Return the (X, Y) coordinate for the center point of the cell that contains the specified text.  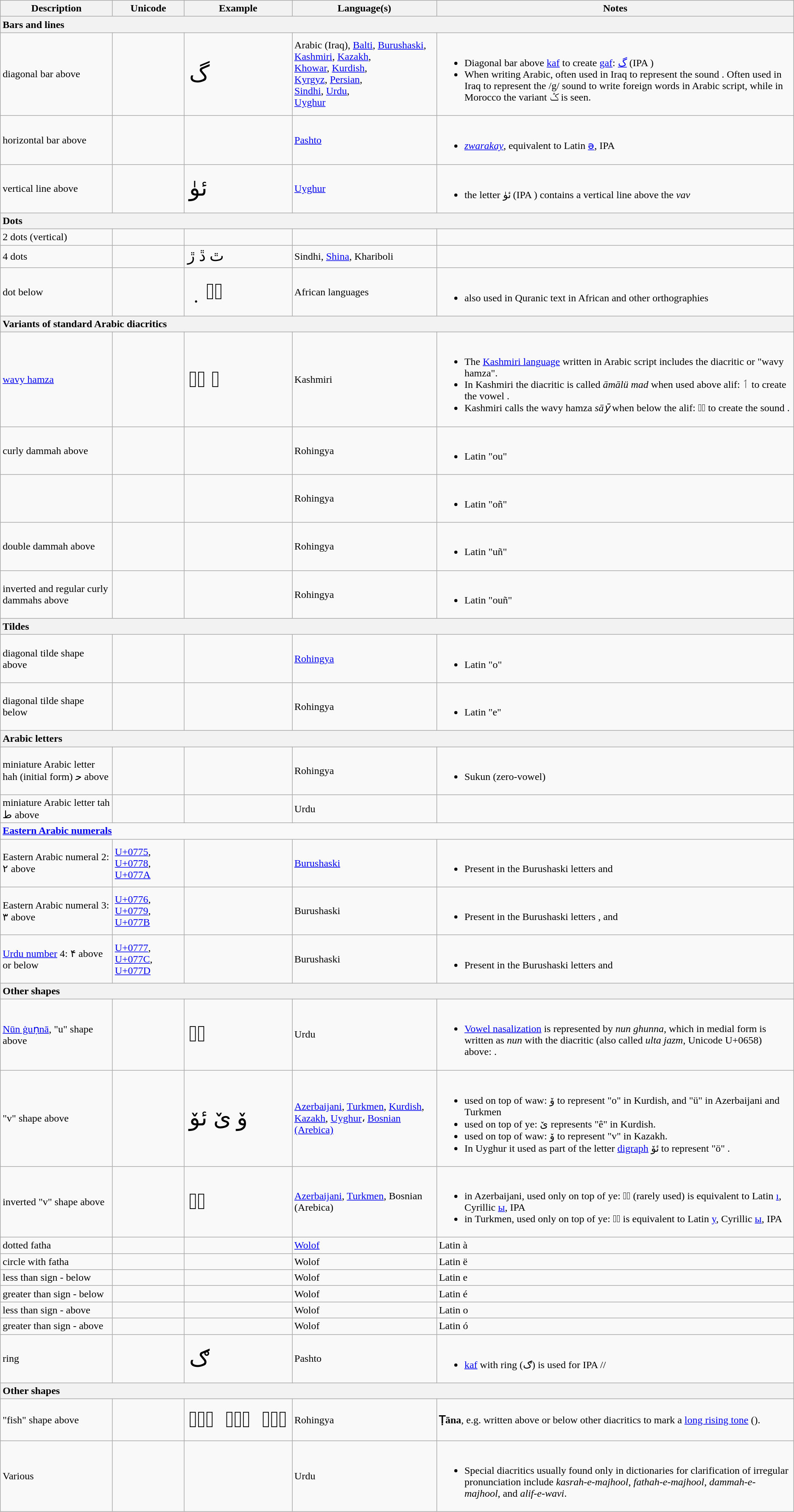
U+0775, U+0778, U+077A (148, 863)
African languages (365, 292)
Latin "ouñ" (615, 594)
Eastern Arabic numeral 2: ٢ above (56, 863)
ن٘ (238, 1035)
less than sign - above (56, 1310)
wavy hamza (56, 379)
Latin "ou" (615, 451)
Tildes (397, 626)
Latin à (615, 1246)
Eastern Arabic numeral 3: ٣ above (56, 911)
"fish" shape above (56, 1420)
Ṭāna, e.g. written above or below other diacritics to mark a long rising tone (). (615, 1420)
dot below (56, 292)
circle with fatha (56, 1262)
"v" shape above (56, 1119)
greater than sign - above (56, 1326)
Latin o (615, 1310)
Eastern Arabic numerals (397, 831)
diagonal bar above (56, 74)
Latin "o" (615, 659)
Variants of standard Arabic diacritics (397, 324)
ٿ ڐ ڙ (238, 257)
Unicode (148, 8)
Example (238, 8)
inverted and regular curly dammahs above (56, 594)
curly dammah above (56, 451)
ئۈ (238, 188)
Latin ë (615, 1262)
Latin "e" (615, 706)
Sindhi, Shina, Khariboli (365, 257)
diagonal tilde shape below (56, 706)
ring (56, 1359)
U+0777, U+077C, U+077D (148, 959)
Bars and lines (397, 25)
miniature Arabic letter tah ط above (56, 809)
horizontal bar above (56, 140)
Latin é (615, 1294)
یٛ (238, 1202)
less than sign - below (56, 1278)
vertical line above (56, 188)
Arabic letters (397, 738)
zwarakay, equivalent to Latin ə, IPA (615, 140)
2 dots (vertical) (56, 237)
دࣤ࣬ دࣥ࣬ دࣦ࣯ (238, 1420)
Uyghur (365, 188)
Latin "uñ" (615, 547)
4 dots (56, 257)
miniature Arabic letter hah (initial form) ﺣ above (56, 771)
ٲ اٟ (238, 379)
Azerbaijani, Turkmen, Kurdish, Kazakh, Uyghur، Bosnian (Arebica) (365, 1119)
Various (56, 1476)
Description (56, 8)
inverted "v" shape above (56, 1202)
diagonal tilde shape above (56, 659)
Notes (615, 8)
Latin ó (615, 1326)
Dots (397, 221)
double dammah above (56, 547)
Present in the Burushaski letters , and (615, 911)
dotted fatha (56, 1246)
the letter ئۈ (IPA ) contains a vertical line above the vav (615, 188)
Azerbaijani, Turkmen, Bosnian (Arebica) (365, 1202)
Latin "oñ" (615, 498)
Sukun (zero-vowel) (615, 771)
also used in Quranic text in African and other orthographies (615, 292)
U+0776, U+0779, U+077B (148, 911)
ګ (238, 1359)
ٜ بٜ (238, 292)
Language(s) (365, 8)
Nūn ġuṇnā, "u" shape above (56, 1035)
Arabic (Iraq), Balti, Burushaski,Kashmiri, Kazakh,Khowar, Kurdish,Kyrgyz, Persian,Sindhi, Urdu,Uyghur (365, 74)
kaf with ring (ګ) is used for IPA // (615, 1359)
گ (238, 74)
Urdu number 4: ۴ above or below (56, 959)
Latin e (615, 1278)
ۆ ێ ئۆ (238, 1119)
greater than sign - below (56, 1294)
Kashmiri (365, 379)
